Return the (x, y) coordinate for the center point of the cell that contains the specified text.  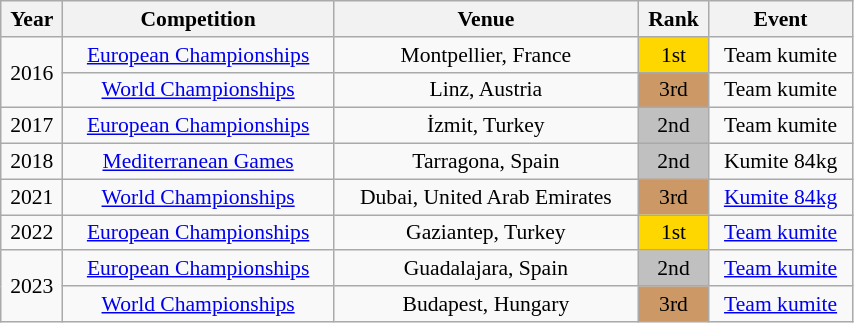
Linz, Austria (486, 90)
2017 (32, 126)
2018 (32, 162)
Gaziantep, Turkey (486, 233)
2022 (32, 233)
Montpellier, France (486, 55)
2016 (32, 72)
Budapest, Hungary (486, 304)
Rank (673, 19)
Guadalajara, Spain (486, 269)
Tarragona, Spain (486, 162)
Year (32, 19)
2021 (32, 197)
Venue (486, 19)
İzmit, Turkey (486, 126)
Mediterranean Games (198, 162)
2023 (32, 286)
Competition (198, 19)
Dubai, United Arab Emirates (486, 197)
Event (781, 19)
